Find where the given text appears and provide that cell's center as [x, y] coordinate. 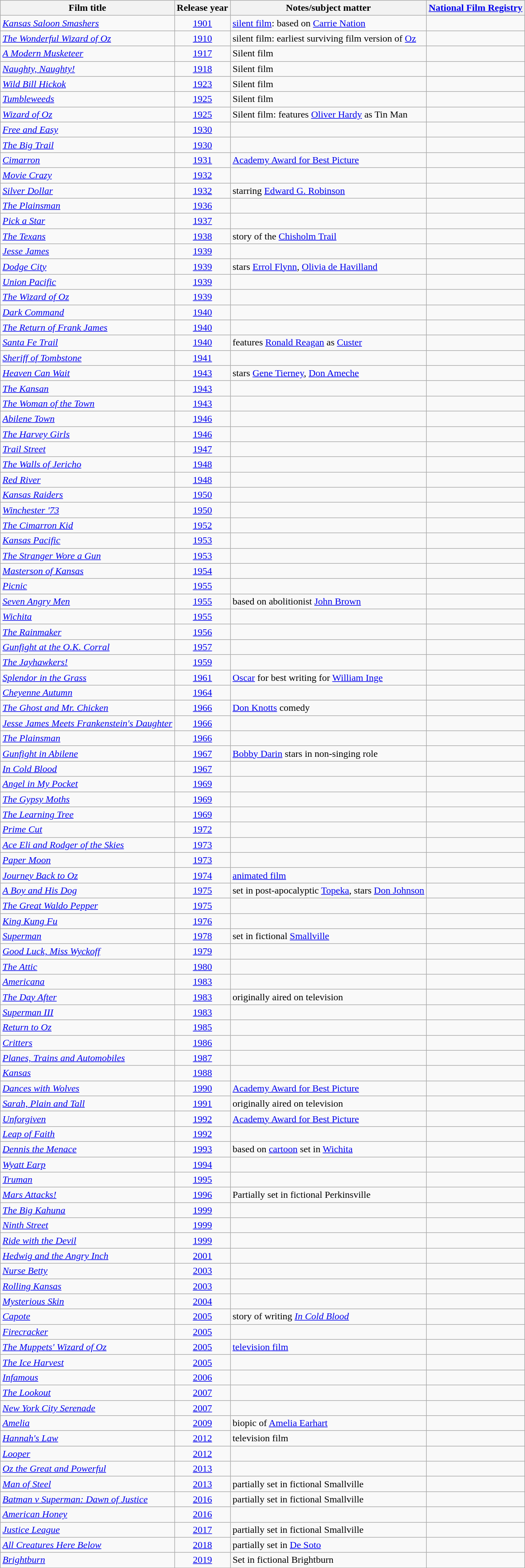
1988 [203, 1073]
1917 [203, 54]
1976 [203, 921]
Americana [87, 982]
Jesse James Meets Frankenstein's Daughter [87, 723]
1978 [203, 936]
2004 [203, 1301]
The Ice Harvest [87, 1362]
Pick a Star [87, 221]
Wizard of Oz [87, 114]
Sheriff of Tombstone [87, 358]
Wichita [87, 616]
Unforgiven [87, 1119]
Superman [87, 936]
2001 [203, 1256]
Man of Steel [87, 1484]
The Ghost and Mr. Chicken [87, 708]
Hedwig and the Angry Inch [87, 1256]
stars Errol Flynn, Olivia de Havilland [328, 267]
All Creatures Here Below [87, 1545]
Oz the Great and Powerful [87, 1469]
1990 [203, 1088]
1959 [203, 662]
1923 [203, 84]
1918 [203, 69]
Infamous [87, 1377]
Partially set in fictional Perkinsville [328, 1195]
Good Luck, Miss Wyckoff [87, 952]
King Kung Fu [87, 921]
Gunfight in Abilene [87, 754]
1985 [203, 1027]
Planes, Trains and Automobiles [87, 1058]
1941 [203, 358]
2017 [203, 1530]
The Lookout [87, 1392]
silent film: based on Carrie Nation [328, 23]
2019 [203, 1560]
Cimarron [87, 160]
2009 [203, 1423]
1957 [203, 647]
stars Gene Tierney, Don Ameche [328, 373]
Sarah, Plain and Tall [87, 1103]
Prime Cut [87, 830]
Return to Oz [87, 1027]
Seven Angry Men [87, 601]
Dances with Wolves [87, 1088]
1937 [203, 221]
1952 [203, 525]
Gunfight at the O.K. Corral [87, 647]
The Big Trail [87, 145]
starring Edward G. Robinson [328, 191]
Jesse James [87, 251]
Justice League [87, 1530]
The Gypsy Moths [87, 799]
1956 [203, 632]
The Harvey Girls [87, 434]
based on cartoon set in Wichita [328, 1149]
1987 [203, 1058]
Winchester '73 [87, 510]
The Stranger Wore a Gun [87, 556]
1995 [203, 1180]
Mars Attacks! [87, 1195]
The Texans [87, 236]
1936 [203, 206]
New York City Serenade [87, 1408]
Heaven Can Wait [87, 373]
Cheyenne Autumn [87, 693]
The Wonderful Wizard of Oz [87, 38]
The Jayhawkers! [87, 662]
Trail Street [87, 449]
Firecracker [87, 1332]
1961 [203, 678]
Brightburn [87, 1560]
Mysterious Skin [87, 1301]
Dennis the Menace [87, 1149]
1993 [203, 1149]
Rolling Kansas [87, 1286]
Leap of Faith [87, 1134]
Batman v Superman: Dawn of Justice [87, 1499]
Dark Command [87, 312]
Picnic [87, 586]
1994 [203, 1165]
1972 [203, 830]
1996 [203, 1195]
1974 [203, 875]
Amelia [87, 1423]
1986 [203, 1043]
Union Pacific [87, 282]
Ninth Street [87, 1225]
Silver Dollar [87, 191]
Kansas [87, 1073]
Bobby Darin stars in non-singing role [328, 754]
The Woman of the Town [87, 403]
The Rainmaker [87, 632]
A Boy and His Dog [87, 890]
Naughty, Naughty! [87, 69]
Angel in My Pocket [87, 784]
animated film [328, 875]
Ace Eli and Rodger of the Skies [87, 845]
Kansas Saloon Smashers [87, 23]
Kansas Pacific [87, 541]
1931 [203, 160]
Splendor in the Grass [87, 678]
The Muppets' Wizard of Oz [87, 1347]
Looper [87, 1454]
Don Knotts comedy [328, 708]
Ride with the Devil [87, 1241]
partially set in De Soto [328, 1545]
1964 [203, 693]
Film title [87, 8]
1980 [203, 967]
1991 [203, 1103]
Oscar for best writing for William Inge [328, 678]
Kansas Raiders [87, 495]
1947 [203, 449]
story of the Chisholm Trail [328, 236]
Santa Fe Trail [87, 343]
Free and Easy [87, 130]
Masterson of Kansas [87, 571]
1910 [203, 38]
Capote [87, 1317]
The Kansan [87, 388]
The Cimarron Kid [87, 525]
story of writing In Cold Blood [328, 1317]
The Learning Tree [87, 814]
features Ronald Reagan as Custer [328, 343]
2018 [203, 1545]
Release year [203, 8]
set in fictional Smallville [328, 936]
silent film: earliest surviving film version of Oz [328, 38]
Wyatt Earp [87, 1165]
Abilene Town [87, 419]
2006 [203, 1377]
The Day After [87, 997]
A Modern Musketeer [87, 54]
Truman [87, 1180]
National Film Registry [475, 8]
American Honey [87, 1514]
1979 [203, 952]
The Great Waldo Pepper [87, 906]
Notes/subject matter [328, 8]
The Return of Frank James [87, 327]
Movie Crazy [87, 175]
Wild Bill Hickok [87, 84]
The Wizard of Oz [87, 297]
based on abolitionist John Brown [328, 601]
The Walls of Jericho [87, 465]
The Big Kahuna [87, 1210]
Paper Moon [87, 860]
Dodge City [87, 267]
Set in fictional Brightburn [328, 1560]
Hannah's Law [87, 1438]
Superman III [87, 1012]
set in post-apocalyptic Topeka, stars Don Johnson [328, 890]
Tumbleweeds [87, 99]
1901 [203, 23]
biopic of Amelia Earhart [328, 1423]
The Attic [87, 967]
Journey Back to Oz [87, 875]
Silent film: features Oliver Hardy as Tin Man [328, 114]
Critters [87, 1043]
1938 [203, 236]
1954 [203, 571]
Red River [87, 480]
Nurse Betty [87, 1271]
In Cold Blood [87, 769]
